Determine the [x, y] coordinate at the center of the cell enclosing the given text.  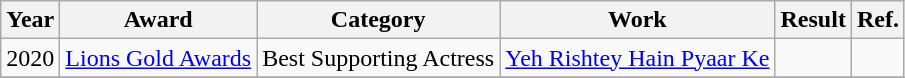
Result [813, 20]
Yeh Rishtey Hain Pyaar Ke [638, 58]
Best Supporting Actress [378, 58]
Category [378, 20]
2020 [30, 58]
Lions Gold Awards [158, 58]
Ref. [878, 20]
Work [638, 20]
Year [30, 20]
Award [158, 20]
